Find where the given text appears and provide that cell's center as [x, y] coordinate. 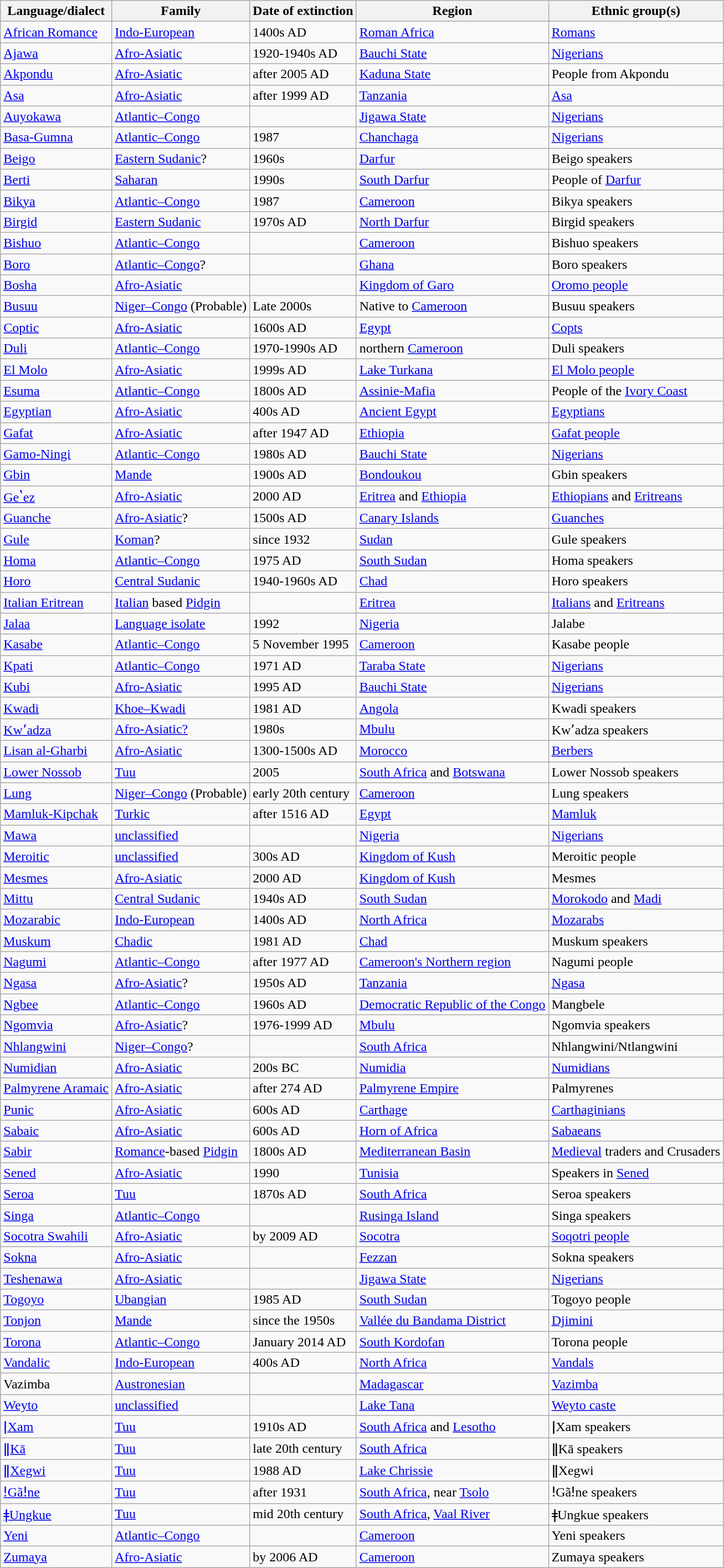
Copts [636, 328]
after 1931 [303, 1493]
Mamluk-Kipchak [57, 814]
Yeni [57, 1536]
Vandalic [57, 1363]
Lake Tana [452, 1405]
Region [452, 11]
Weyto caste [636, 1405]
Angola [452, 708]
Italian based Pidgin [181, 602]
1920-1940s AD [303, 53]
North Darfur [452, 222]
Native to Cameroon [452, 307]
Ancient Egypt [452, 412]
Eastern Sudanic [181, 222]
Carthage [452, 1110]
Meroitic [57, 856]
Italians and Eritreans [636, 602]
Koman? [181, 539]
Berti [57, 180]
after 274 AD [303, 1089]
Geʽez [57, 497]
Zumaya [57, 1557]
1970-1990s AD [303, 349]
Duli [57, 349]
Kasabe [57, 645]
Tunisia [452, 1173]
Kasabe people [636, 645]
Language/dialect [57, 11]
Nhlangwini [57, 1046]
Kpati [57, 666]
Ubangian [181, 1300]
since 1932 [303, 539]
Italian Eritrean [57, 602]
Carthaginians [636, 1110]
Rusinga Island [452, 1215]
1960s [303, 159]
Nhlangwini/Ntlangwini [636, 1046]
Esuma [57, 391]
Sabir [57, 1152]
ǀXam [57, 1427]
ǂUngkue speakers [636, 1514]
Family [181, 11]
Punic [57, 1110]
Kubi [57, 687]
Roman Africa [452, 32]
Egyptians [636, 412]
Democratic Republic of the Congo [452, 1004]
South Kordofan [452, 1342]
El Molo [57, 370]
ǀXam speakers [636, 1427]
Busuu [57, 307]
1500s AD [303, 518]
Mamluk [636, 814]
Kwʼadza [57, 729]
Gbin speakers [636, 475]
Beigo speakers [636, 159]
after 1516 AD [303, 814]
People from Akpondu [636, 74]
Numidia [452, 1068]
Akpondu [57, 74]
1980s AD [303, 454]
2005 [303, 772]
Zumaya speakers [636, 1557]
Niger–Congo? [181, 1046]
Soqotri people [636, 1236]
Beigo [57, 159]
Numidian [57, 1068]
1940-1960s AD [303, 581]
Palmyrenes [636, 1089]
since the 1950s [303, 1321]
Morokodo and Madi [636, 898]
5 November 1995 [303, 645]
People of the Ivory Coast [636, 391]
200s BC [303, 1068]
Socotra [452, 1236]
Lung [57, 793]
Duli speakers [636, 349]
Vandals [636, 1363]
1990s [303, 180]
Gamo-Ningi [57, 454]
South Africa and Lesotho [452, 1427]
1600s AD [303, 328]
Madagascar [452, 1384]
after 2005 AD [303, 74]
Ngbee [57, 1004]
Jalaa [57, 624]
South Africa, near Tsolo [452, 1493]
1975 AD [303, 560]
Jalabe [636, 624]
Sabaeans [636, 1131]
mid 20th century [303, 1514]
Singa speakers [636, 1215]
Lake Chrissie [452, 1470]
Bishuo speakers [636, 243]
1988 AD [303, 1470]
African Romance [57, 32]
Ghana [452, 264]
Speakers in Sened [636, 1173]
Seroa [57, 1194]
Kwadi speakers [636, 708]
after 1977 AD [303, 962]
Medieval traders and Crusaders [636, 1152]
Sudan [452, 539]
Lower Nossob [57, 772]
Bishuo [57, 243]
Sened [57, 1173]
Horn of Africa [452, 1131]
January 2014 AD [303, 1342]
Horo [57, 581]
300s AD [303, 856]
1960s AD [303, 1004]
Socotra Swahili [57, 1236]
Mozarabs [636, 920]
Mangbele [636, 1004]
South Darfur [452, 180]
Chadic [181, 941]
Eritrea [452, 602]
Tonjon [57, 1321]
Austronesian [181, 1384]
Ngomvia speakers [636, 1025]
Mittu [57, 898]
Darfur [452, 159]
Sabaic [57, 1131]
Kingdom of Garo [452, 285]
Bikya [57, 201]
Boro [57, 264]
ǃGãǃne [57, 1493]
Egyptian [57, 412]
1300-1500s AD [303, 751]
Morocco [452, 751]
Boro speakers [636, 264]
Berbers [636, 751]
Ethiopians and Eritreans [636, 497]
ǂUngkue [57, 1514]
Language isolate [181, 624]
Romans [636, 32]
Busuu speakers [636, 307]
Ethiopia [452, 433]
Singa [57, 1215]
Seroa speakers [636, 1194]
Late 2000s [303, 307]
Auyokawa [57, 116]
Romance-based Pidgin [181, 1152]
Guanches [636, 518]
1870s AD [303, 1194]
1995 AD [303, 687]
northern Cameroon [452, 349]
1950s AD [303, 983]
Assinie-Mafia [452, 391]
Bondoukou [452, 475]
Taraba State [452, 666]
Torona people [636, 1342]
after 1947 AD [303, 433]
Lisan al-Gharbi [57, 751]
1985 AD [303, 1300]
Torona [57, 1342]
People of Darfur [636, 180]
Atlantic–Congo? [181, 264]
Palmyrene Aramaic [57, 1089]
Sokna speakers [636, 1257]
Cameroon's Northern region [452, 962]
Chanchaga [452, 137]
Kaduna State [452, 74]
Canary Islands [452, 518]
Mozarabic [57, 920]
Khoe–Kwadi [181, 708]
Eastern Sudanic? [181, 159]
ǁKā [57, 1449]
Gbin [57, 475]
Turkic [181, 814]
1976-1999 AD [303, 1025]
Kwʼadza speakers [636, 729]
Kwadi [57, 708]
1990 [303, 1173]
Mediterranean Basin [452, 1152]
1971 AD [303, 666]
1910s AD [303, 1427]
Saharan [181, 180]
1940s AD [303, 898]
Nagumi [57, 962]
Lake Turkana [452, 370]
Yeni speakers [636, 1536]
Numidians [636, 1068]
Homa [57, 560]
Gafat people [636, 433]
Basa-Gumna [57, 137]
Ngomvia [57, 1025]
Vallée du Bandama District [452, 1321]
Lower Nossob speakers [636, 772]
Lung speakers [636, 793]
El Molo people [636, 370]
Ajawa [57, 53]
Ethnic group(s) [636, 11]
Palmyrene Empire [452, 1089]
Djimini [636, 1321]
late 20th century [303, 1449]
Horo speakers [636, 581]
Gafat [57, 433]
1980s [303, 729]
Sokna [57, 1257]
Gule speakers [636, 539]
Togoyo [57, 1300]
early 20th century [303, 793]
Eritrea and Ethiopia [452, 497]
Weyto [57, 1405]
after 1999 AD [303, 95]
Date of extinction [303, 11]
Gule [57, 539]
by 2006 AD [303, 1557]
Fezzan [452, 1257]
Bikya speakers [636, 201]
ǁKā speakers [636, 1449]
1999s AD [303, 370]
South Africa, Vaal River [452, 1514]
Togoyo people [636, 1300]
South Africa and Botswana [452, 772]
Guanche [57, 518]
Mawa [57, 835]
1970s AD [303, 222]
Nagumi people [636, 962]
Meroitic people [636, 856]
by 2009 AD [303, 1236]
Muskum [57, 941]
Homa speakers [636, 560]
Teshenawa [57, 1279]
Muskum speakers [636, 941]
ǃGãǃne speakers [636, 1493]
Birgid [57, 222]
Birgid speakers [636, 222]
1992 [303, 624]
Bosha [57, 285]
Coptic [57, 328]
1900s AD [303, 475]
Oromo people [636, 285]
